Search for the cell housing the specified text and yield its [X, Y] center coordinate. 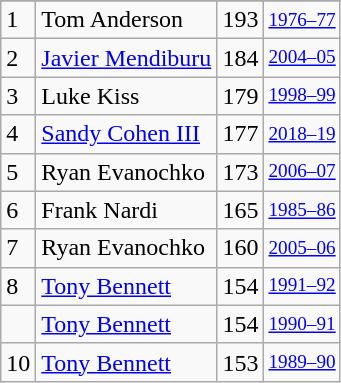
1991–92 [302, 286]
1985–86 [302, 210]
1998–99 [302, 96]
1976–77 [302, 20]
2005–06 [302, 248]
184 [240, 58]
3 [18, 96]
6 [18, 210]
1990–91 [302, 324]
2018–19 [302, 134]
173 [240, 172]
193 [240, 20]
179 [240, 96]
1989–90 [302, 362]
Tom Anderson [126, 20]
10 [18, 362]
5 [18, 172]
165 [240, 210]
2 [18, 58]
1 [18, 20]
2006–07 [302, 172]
4 [18, 134]
160 [240, 248]
153 [240, 362]
Sandy Cohen III [126, 134]
Frank Nardi [126, 210]
Luke Kiss [126, 96]
7 [18, 248]
177 [240, 134]
8 [18, 286]
2004–05 [302, 58]
Javier Mendiburu [126, 58]
